Determine the [X, Y] coordinate at the center of the cell enclosing the given text.  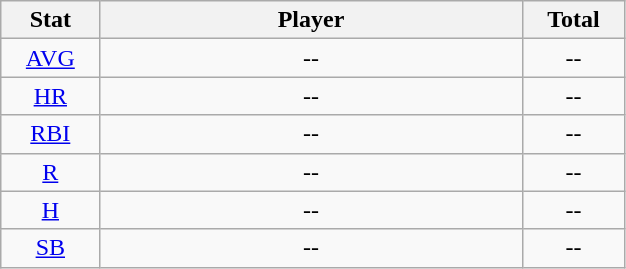
Total [574, 20]
H [50, 210]
Stat [50, 20]
AVG [50, 58]
HR [50, 96]
RBI [50, 134]
R [50, 172]
SB [50, 248]
Player [311, 20]
